Search for the cell housing the specified text and yield its (x, y) center coordinate. 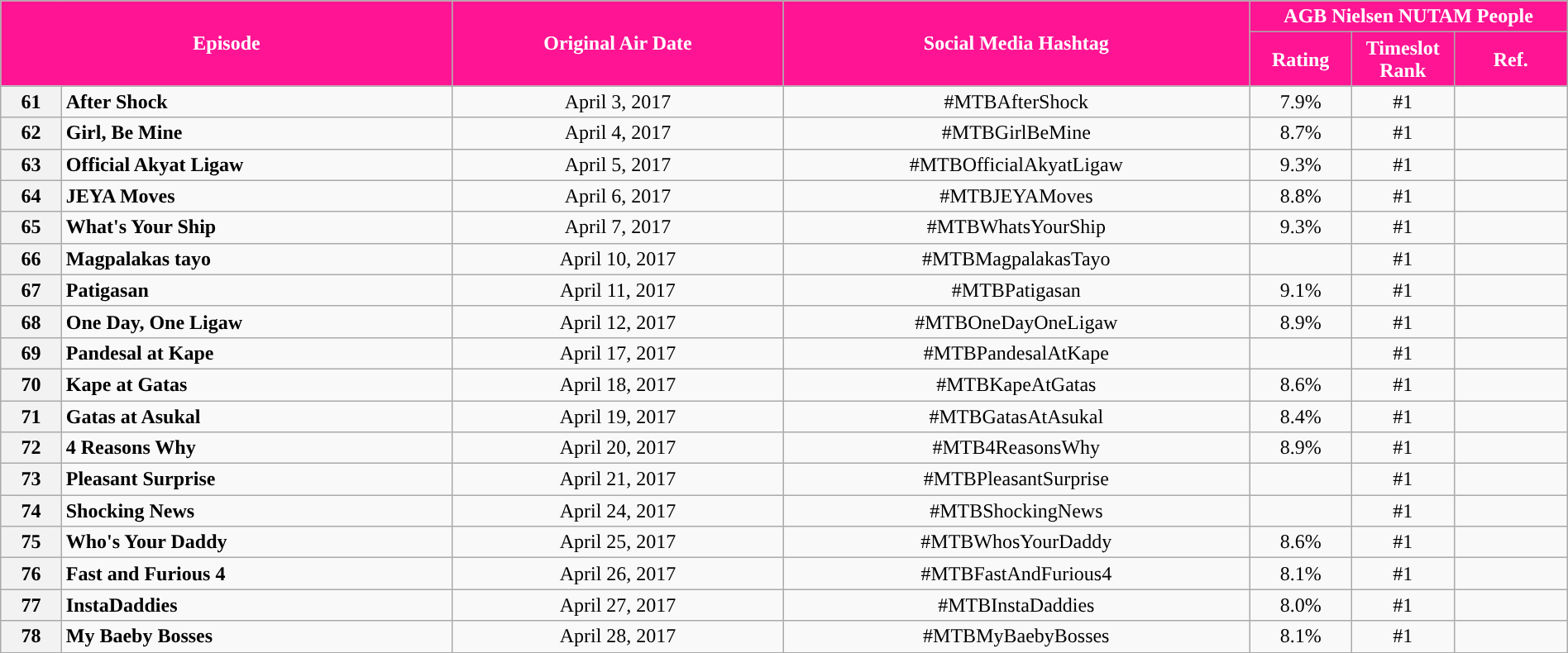
#MTBPandesalAtKape (1016, 353)
#MTBPatigasan (1016, 290)
#MTBOneDayOneLigaw (1016, 322)
74 (31, 511)
Patigasan (256, 290)
April 5, 2017 (617, 164)
April 17, 2017 (617, 353)
Pandesal at Kape (256, 353)
Shocking News (256, 511)
April 11, 2017 (617, 290)
#MTBShockingNews (1016, 511)
Ref. (1510, 60)
#MTBFastAndFurious4 (1016, 574)
73 (31, 479)
TimeslotRank (1403, 60)
7.9% (1301, 102)
April 12, 2017 (617, 322)
#MTBWhosYourDaddy (1016, 542)
April 18, 2017 (617, 384)
Official Akyat Ligaw (256, 164)
#MTBAfterShock (1016, 102)
Social Media Hashtag (1016, 43)
Girl, Be Mine (256, 133)
JEYA Moves (256, 196)
#MTBJEYAMoves (1016, 196)
My Baeby Bosses (256, 636)
#MTBOfficialAkyatLigaw (1016, 164)
Kape at Gatas (256, 384)
Who's Your Daddy (256, 542)
8.8% (1301, 196)
67 (31, 290)
72 (31, 448)
Fast and Furious 4 (256, 574)
April 20, 2017 (617, 448)
71 (31, 416)
April 27, 2017 (617, 605)
AGB Nielsen NUTAM People (1408, 17)
62 (31, 133)
4 Reasons Why (256, 448)
76 (31, 574)
One Day, One Ligaw (256, 322)
Original Air Date (617, 43)
#MTB4ReasonsWhy (1016, 448)
#MTBKapeAtGatas (1016, 384)
April 3, 2017 (617, 102)
Gatas at Asukal (256, 416)
77 (31, 605)
8.0% (1301, 605)
April 4, 2017 (617, 133)
68 (31, 322)
April 19, 2017 (617, 416)
75 (31, 542)
After Shock (256, 102)
8.4% (1301, 416)
63 (31, 164)
April 21, 2017 (617, 479)
April 25, 2017 (617, 542)
61 (31, 102)
April 28, 2017 (617, 636)
9.1% (1301, 290)
#MTBMyBaebyBosses (1016, 636)
April 7, 2017 (617, 227)
#MTBInstaDaddies (1016, 605)
65 (31, 227)
#MTBMagpalakasTayo (1016, 259)
April 6, 2017 (617, 196)
8.7% (1301, 133)
66 (31, 259)
Pleasant Surprise (256, 479)
April 24, 2017 (617, 511)
#MTBGatasAtAsukal (1016, 416)
#MTBWhatsYourShip (1016, 227)
#MTBGirlBeMine (1016, 133)
Episode (227, 43)
What's Your Ship (256, 227)
April 10, 2017 (617, 259)
Rating (1301, 60)
Magpalakas tayo (256, 259)
#MTBPleasantSurprise (1016, 479)
April 26, 2017 (617, 574)
70 (31, 384)
69 (31, 353)
78 (31, 636)
64 (31, 196)
InstaDaddies (256, 605)
